Scan for the cell matching the given text and deliver its [X, Y] coordinate at center. 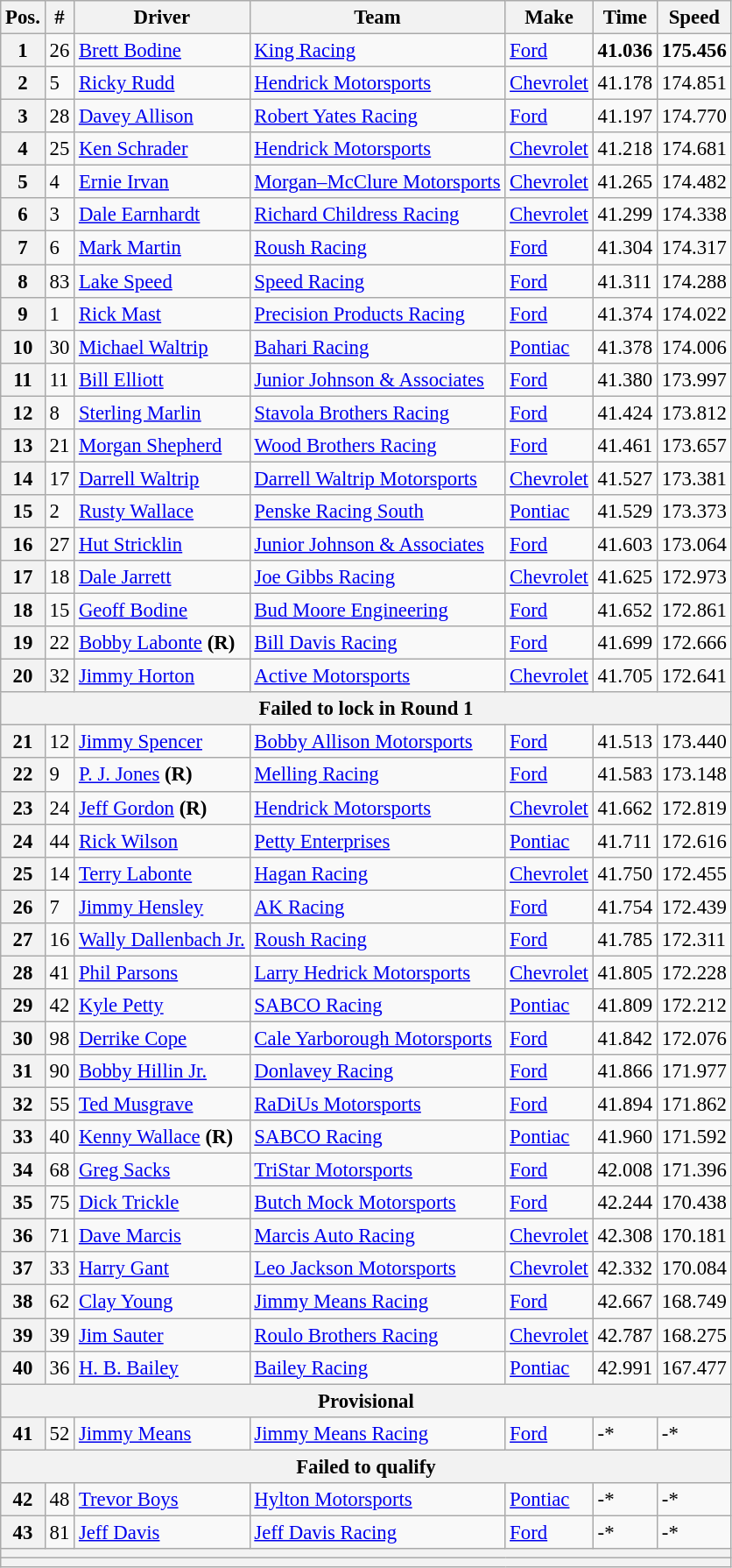
41.378 [625, 347]
41.265 [625, 182]
174.482 [693, 182]
Petty Enterprises [377, 841]
42.667 [625, 1302]
Michael Waltrip [162, 347]
172.439 [693, 907]
Bobby Allison Motorsports [377, 742]
41.603 [625, 544]
TriStar Motorsports [377, 1170]
Hut Stricklin [162, 544]
68 [60, 1170]
10 [23, 347]
41.866 [625, 1071]
172.666 [693, 643]
Clay Young [162, 1302]
98 [60, 1038]
Marcis Auto Racing [377, 1236]
Darrell Waltrip Motorsports [377, 478]
173.064 [693, 544]
172.641 [693, 676]
172.616 [693, 841]
23 [23, 808]
52 [60, 1433]
Failed to qualify [366, 1466]
Wood Brothers Racing [377, 446]
Greg Sacks [162, 1170]
41.809 [625, 1006]
Speed [693, 18]
Rick Wilson [162, 841]
41.805 [625, 972]
13 [23, 446]
41.750 [625, 873]
173.812 [693, 413]
29 [23, 1006]
37 [23, 1269]
172.311 [693, 940]
41.424 [625, 413]
19 [23, 643]
Bobby Labonte (R) [162, 643]
Joe Gibbs Racing [377, 577]
Hylton Motorsports [377, 1500]
42.787 [625, 1335]
171.592 [693, 1137]
P. J. Jones (R) [162, 775]
H. B. Bailey [162, 1367]
41.842 [625, 1038]
Active Motorsports [377, 676]
174.851 [693, 83]
41.197 [625, 117]
Ken Schrader [162, 149]
Make [549, 18]
55 [60, 1105]
Sterling Marlin [162, 413]
Cale Yarborough Motorsports [377, 1038]
38 [23, 1302]
Darrell Waltrip [162, 478]
Roulo Brothers Racing [377, 1335]
Robert Yates Racing [377, 117]
Melling Racing [377, 775]
171.977 [693, 1071]
Jim Sauter [162, 1335]
RaDiUs Motorsports [377, 1105]
Ernie Irvan [162, 182]
172.861 [693, 611]
168.275 [693, 1335]
174.006 [693, 347]
35 [23, 1203]
42.008 [625, 1170]
174.338 [693, 215]
Morgan–McClure Motorsports [377, 182]
41.304 [625, 248]
41.374 [625, 314]
41.178 [625, 83]
Dale Earnhardt [162, 215]
Geoff Bodine [162, 611]
AK Racing [377, 907]
Morgan Shepherd [162, 446]
71 [60, 1236]
42.332 [625, 1269]
Bobby Hillin Jr. [162, 1071]
# [60, 18]
41.711 [625, 841]
44 [60, 841]
174.770 [693, 117]
172.819 [693, 808]
Time [625, 18]
Jimmy Horton [162, 676]
Pos. [23, 18]
Provisional [366, 1401]
42.991 [625, 1367]
Failed to lock in Round 1 [366, 709]
41.529 [625, 512]
Derrike Cope [162, 1038]
Lake Speed [162, 281]
Bill Elliott [162, 379]
Penske Racing South [377, 512]
Jimmy Hensley [162, 907]
Trevor Boys [162, 1500]
Davey Allison [162, 117]
175.456 [693, 51]
41.705 [625, 676]
Richard Childress Racing [377, 215]
Bud Moore Engineering [377, 611]
Wally Dallenbach Jr. [162, 940]
41.625 [625, 577]
41.527 [625, 478]
170.181 [693, 1236]
170.438 [693, 1203]
Harry Gant [162, 1269]
Dave Marcis [162, 1236]
Bailey Racing [377, 1367]
Precision Products Racing [377, 314]
31 [23, 1071]
41.513 [625, 742]
41.583 [625, 775]
173.440 [693, 742]
172.455 [693, 873]
41.652 [625, 611]
41.036 [625, 51]
Ricky Rudd [162, 83]
Larry Hedrick Motorsports [377, 972]
174.288 [693, 281]
King Racing [377, 51]
Jeff Davis [162, 1532]
Stavola Brothers Racing [377, 413]
Jeff Gordon (R) [162, 808]
168.749 [693, 1302]
172.228 [693, 972]
42.244 [625, 1203]
42.308 [625, 1236]
Kyle Petty [162, 1006]
171.862 [693, 1105]
Rick Mast [162, 314]
171.396 [693, 1170]
41.299 [625, 215]
90 [60, 1071]
Jimmy Spencer [162, 742]
Ted Musgrave [162, 1105]
75 [60, 1203]
41.311 [625, 281]
Butch Mock Motorsports [377, 1203]
81 [60, 1532]
Driver [162, 18]
Donlavey Racing [377, 1071]
41.380 [625, 379]
Brett Bodine [162, 51]
62 [60, 1302]
172.212 [693, 1006]
41.699 [625, 643]
Kenny Wallace (R) [162, 1137]
Phil Parsons [162, 972]
20 [23, 676]
41.218 [625, 149]
Hagan Racing [377, 873]
174.022 [693, 314]
173.381 [693, 478]
174.317 [693, 248]
41.894 [625, 1105]
41.785 [625, 940]
Dick Trickle [162, 1203]
Mark Martin [162, 248]
83 [60, 281]
Bahari Racing [377, 347]
173.657 [693, 446]
173.997 [693, 379]
Jimmy Means [162, 1433]
41.960 [625, 1137]
41.461 [625, 446]
Leo Jackson Motorsports [377, 1269]
Bill Davis Racing [377, 643]
Jeff Davis Racing [377, 1532]
41.662 [625, 808]
41.754 [625, 907]
Team [377, 18]
34 [23, 1170]
174.681 [693, 149]
167.477 [693, 1367]
Speed Racing [377, 281]
Rusty Wallace [162, 512]
48 [60, 1500]
43 [23, 1532]
173.148 [693, 775]
172.973 [693, 577]
172.076 [693, 1038]
Terry Labonte [162, 873]
Dale Jarrett [162, 577]
173.373 [693, 512]
170.084 [693, 1269]
